Scan for the cell matching the given text and deliver its [x, y] coordinate at center. 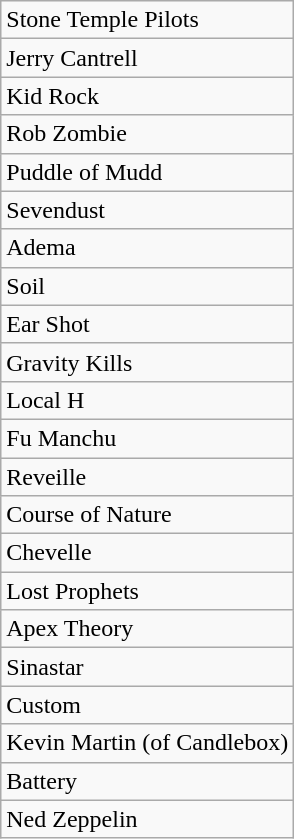
Custom [148, 705]
Kevin Martin (of Candlebox) [148, 743]
Course of Nature [148, 515]
Chevelle [148, 553]
Ned Zeppelin [148, 819]
Sevendust [148, 210]
Stone Temple Pilots [148, 20]
Apex Theory [148, 629]
Sinastar [148, 667]
Puddle of Mudd [148, 172]
Adema [148, 248]
Reveille [148, 477]
Jerry Cantrell [148, 58]
Kid Rock [148, 96]
Soil [148, 286]
Fu Manchu [148, 438]
Lost Prophets [148, 591]
Gravity Kills [148, 362]
Battery [148, 781]
Local H [148, 400]
Ear Shot [148, 324]
Rob Zombie [148, 134]
